Locate the cell with the specified text and output its [X, Y] center coordinate. 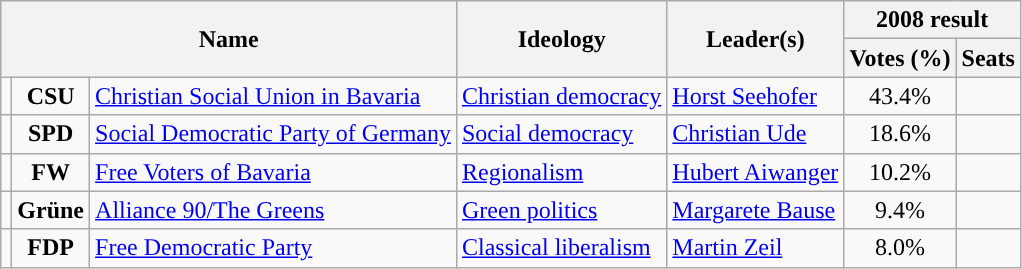
Christian Social Union in Bavaria [274, 96]
Name [229, 39]
10.2% [900, 172]
Classical liberalism [561, 248]
18.6% [900, 134]
FDP [51, 248]
Martin Zeil [756, 248]
Green politics [561, 210]
9.4% [900, 210]
Grüne [51, 210]
Free Voters of Bavaria [274, 172]
Christian Ude [756, 134]
2008 result [932, 20]
SPD [51, 134]
Social Democratic Party of Germany [274, 134]
FW [51, 172]
CSU [51, 96]
Social democracy [561, 134]
8.0% [900, 248]
Horst Seehofer [756, 96]
Votes (%) [900, 58]
43.4% [900, 96]
Seats [988, 58]
Alliance 90/The Greens [274, 210]
Hubert Aiwanger [756, 172]
Leader(s) [756, 39]
Christian democracy [561, 96]
Free Democratic Party [274, 248]
Ideology [561, 39]
Regionalism [561, 172]
Margarete Bause [756, 210]
